From the cell containing the given text, extract its center point as [X, Y] coordinate. 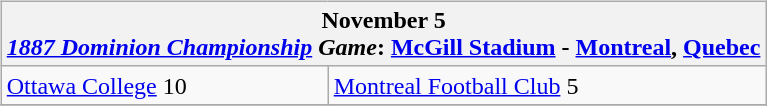
Ottawa College 10 [164, 85]
November 51887 Dominion Championship Game: McGill Stadium - Montreal, Quebec [384, 34]
Montreal Football Club 5 [547, 85]
